Identify which cell holds the provided text, then report its [x, y] central coordinate. 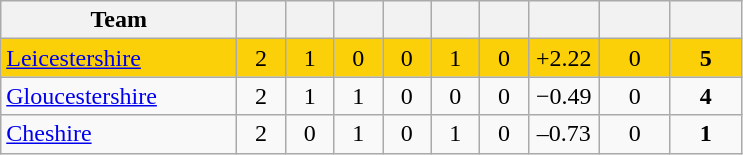
Team [119, 20]
–0.73 [564, 134]
Leicestershire [119, 58]
+2.22 [564, 58]
Gloucestershire [119, 96]
−0.49 [564, 96]
5 [706, 58]
Cheshire [119, 134]
4 [706, 96]
